Find where the given text appears and provide that cell's center as [X, Y] coordinate. 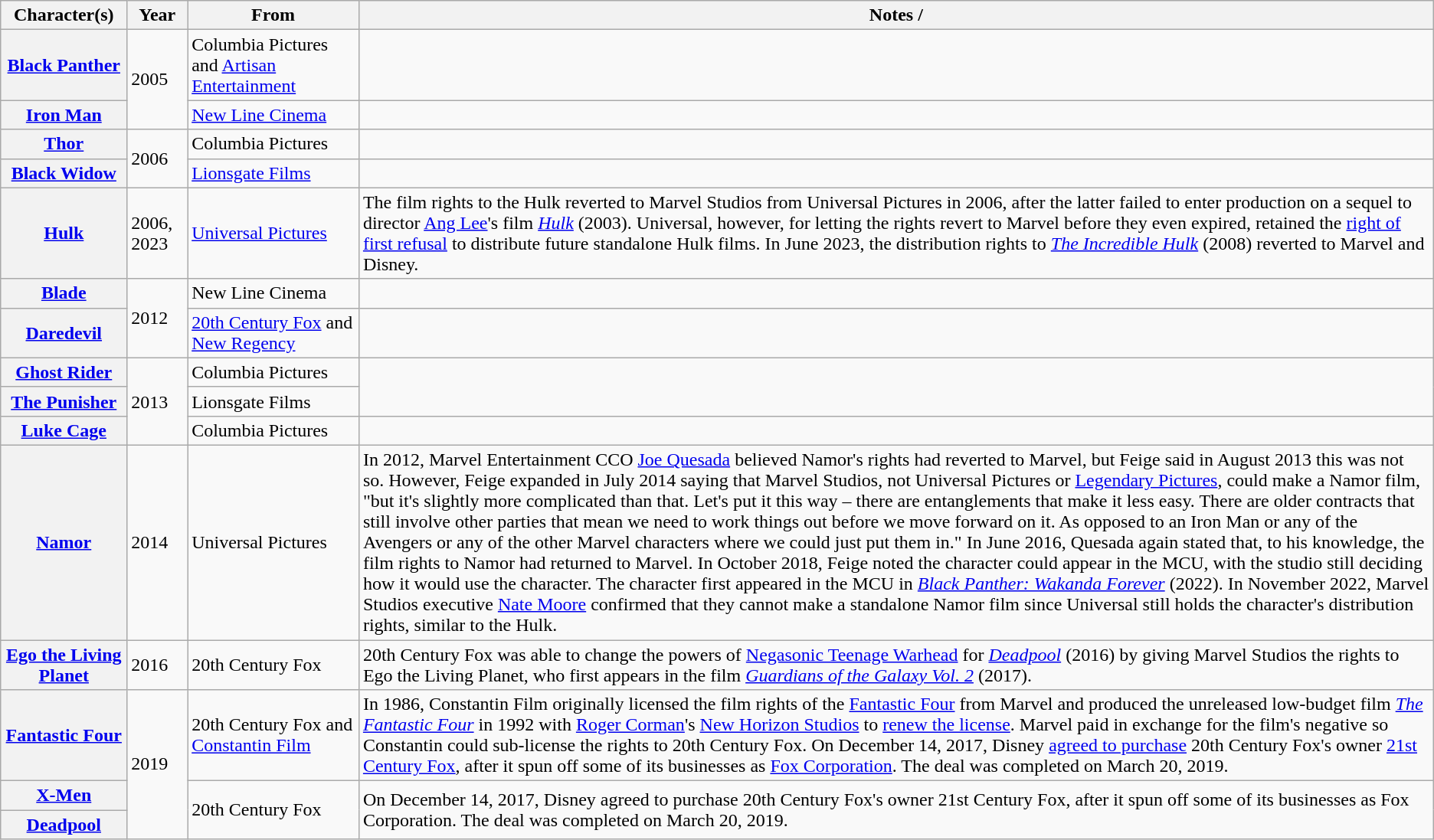
Deadpool [64, 825]
Ego the Living Planet [64, 665]
Character(s) [64, 15]
20th Century Fox and New Regency [273, 332]
2006, 2023 [158, 233]
X-Men [64, 796]
2016 [158, 665]
2005 [158, 80]
Blade [64, 293]
Black Widow [64, 173]
From [273, 15]
Year [158, 15]
2019 [158, 764]
Luke Cage [64, 430]
Notes / [896, 15]
20th Century Fox and Constantin Film [273, 735]
2006 [158, 159]
Black Panther [64, 65]
2013 [158, 401]
Thor [64, 144]
2012 [158, 319]
Iron Man [64, 115]
Namor [64, 542]
2014 [158, 542]
The Punisher [64, 401]
Ghost Rider [64, 372]
Columbia Pictures and Artisan Entertainment [273, 65]
Daredevil [64, 332]
Fantastic Four [64, 735]
Hulk [64, 233]
